Search for the cell housing the specified text and yield its (x, y) center coordinate. 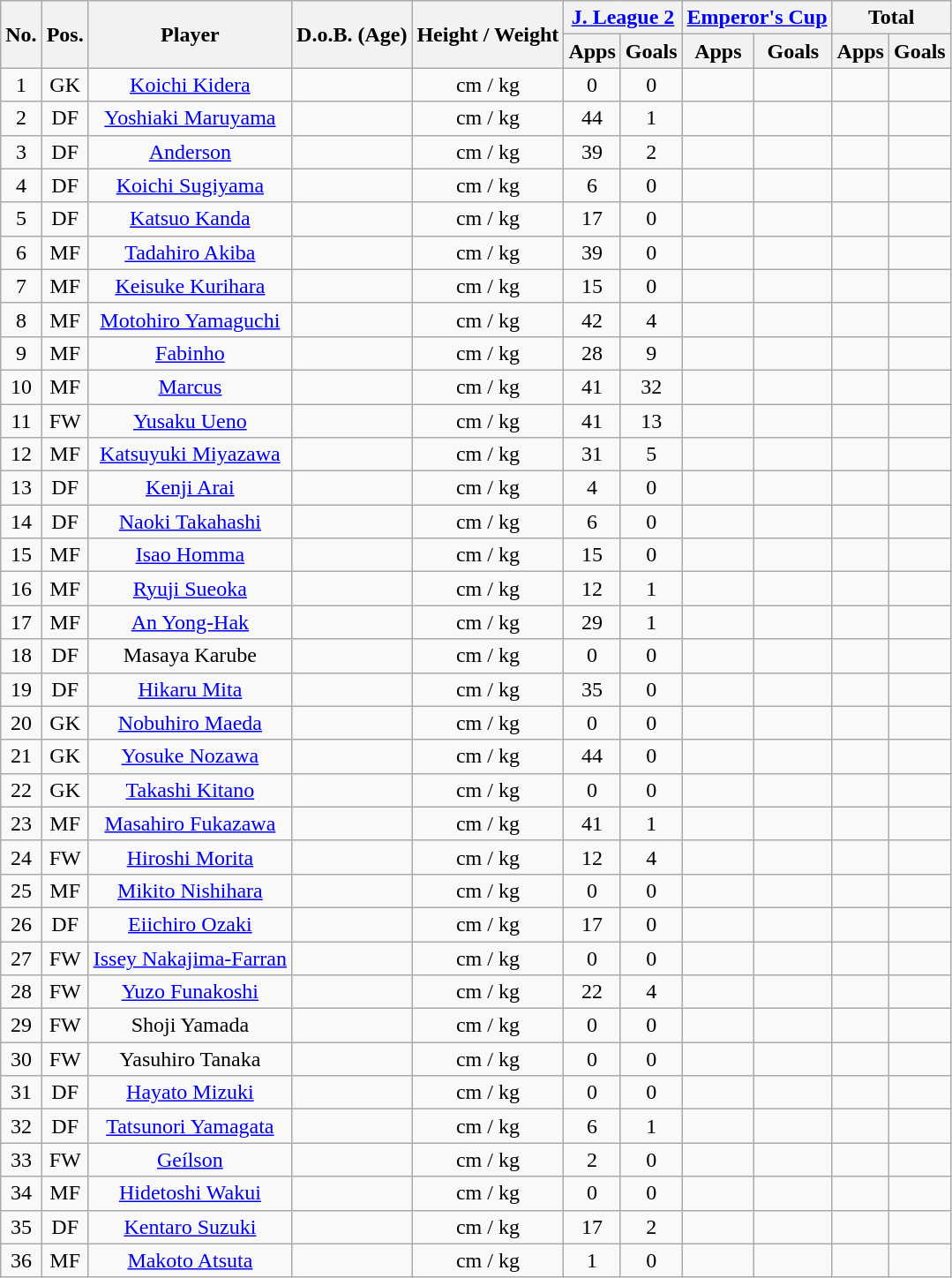
14 (21, 522)
Motohiro Yamaguchi (190, 319)
Marcus (190, 387)
Masahiro Fukazawa (190, 823)
42 (592, 319)
Issey Nakajima-Farran (190, 958)
Player (190, 34)
Eiichiro Ozaki (190, 924)
Yoshiaki Maruyama (190, 118)
3 (21, 152)
Masaya Karube (190, 656)
Ryuji Sueoka (190, 589)
Height / Weight (488, 34)
Yuzo Funakoshi (190, 992)
Kentaro Suzuki (190, 1227)
20 (21, 723)
Tatsunori Yamagata (190, 1126)
Makoto Atsuta (190, 1260)
Hidetoshi Wakui (190, 1193)
No. (21, 34)
10 (21, 387)
26 (21, 924)
34 (21, 1193)
Koichi Kidera (190, 85)
Kenji Arai (190, 488)
Katsuo Kanda (190, 219)
19 (21, 689)
Emperor's Cup (757, 18)
Nobuhiro Maeda (190, 723)
11 (21, 421)
Hikaru Mita (190, 689)
Total (891, 18)
Yasuhiro Tanaka (190, 1059)
23 (21, 823)
27 (21, 958)
Mikito Nishihara (190, 891)
Geílson (190, 1160)
8 (21, 319)
Yosuke Nozawa (190, 756)
Naoki Takahashi (190, 522)
30 (21, 1059)
36 (21, 1260)
33 (21, 1160)
Katsuyuki Miyazawa (190, 455)
An Yong-Hak (190, 622)
Hiroshi Morita (190, 857)
7 (21, 286)
Yusaku Ueno (190, 421)
Hayato Mizuki (190, 1093)
Takashi Kitano (190, 790)
Fabinho (190, 353)
Isao Homma (190, 555)
Tadahiro Akiba (190, 252)
Anderson (190, 152)
21 (21, 756)
Pos. (65, 34)
J. League 2 (623, 18)
Koichi Sugiyama (190, 185)
16 (21, 589)
18 (21, 656)
D.o.B. (Age) (352, 34)
Shoji Yamada (190, 1026)
25 (21, 891)
24 (21, 857)
Keisuke Kurihara (190, 286)
